Locate the cell with the specified text and output its (X, Y) center coordinate. 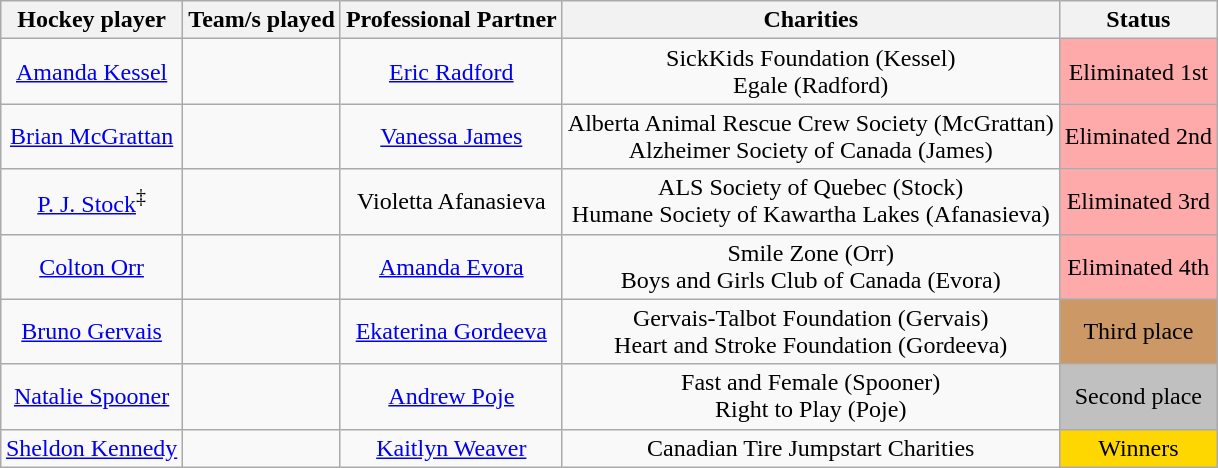
Vanessa James (451, 136)
Fast and Female (Spooner) Right to Play (Poje) (810, 396)
Natalie Spooner (91, 396)
Brian McGrattan (91, 136)
Amanda Kessel (91, 72)
Violetta Afanasieva (451, 202)
Eliminated 1st (1138, 72)
Team/s played (262, 20)
Smile Zone (Orr)Boys and Girls Club of Canada (Evora) (810, 266)
Ekaterina Gordeeva (451, 332)
Eric Radford (451, 72)
Hockey player (91, 20)
Gervais-Talbot Foundation (Gervais)Heart and Stroke Foundation (Gordeeva) (810, 332)
Kaitlyn Weaver (451, 448)
Eliminated 4th (1138, 266)
Bruno Gervais (91, 332)
ALS Society of Quebec (Stock)Humane Society of Kawartha Lakes (Afanasieva) (810, 202)
Eliminated 2nd (1138, 136)
Second place (1138, 396)
Winners (1138, 448)
Colton Orr (91, 266)
Sheldon Kennedy (91, 448)
Eliminated 3rd (1138, 202)
Professional Partner (451, 20)
Andrew Poje (451, 396)
Alberta Animal Rescue Crew Society (McGrattan)Alzheimer Society of Canada (James) (810, 136)
Amanda Evora (451, 266)
P. J. Stock‡ (91, 202)
Third place (1138, 332)
Status (1138, 20)
SickKids Foundation (Kessel)Egale (Radford) (810, 72)
Charities (810, 20)
Canadian Tire Jumpstart Charities (810, 448)
